Extract the (X, Y) coordinate from the center of the cell holding the provided text.  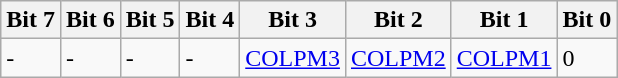
Bit 6 (90, 20)
Bit 0 (587, 20)
Bit 3 (293, 20)
COLPM3 (293, 58)
0 (587, 58)
COLPM1 (504, 58)
Bit 4 (210, 20)
Bit 7 (31, 20)
COLPM2 (398, 58)
Bit 1 (504, 20)
Bit 2 (398, 20)
Bit 5 (150, 20)
